Provide the (x, y) coordinate of the cell's center where the given text is located.  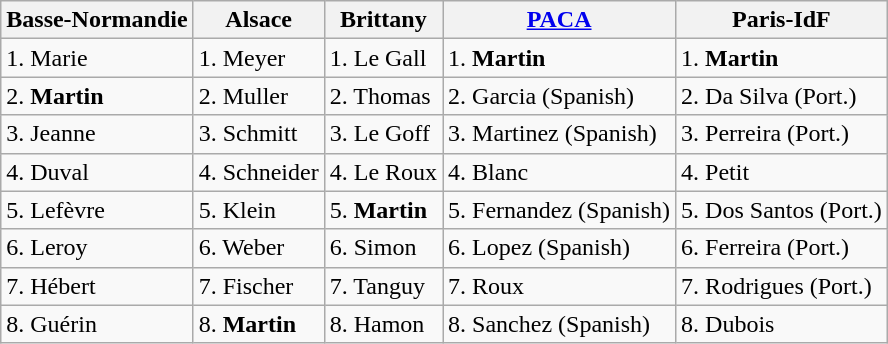
7. Hébert (97, 286)
8. Hamon (383, 324)
6. Weber (258, 248)
Paris-IdF (782, 20)
8. Guérin (97, 324)
5. Martin (383, 210)
8. Sanchez (Spanish) (560, 324)
3. Martinez (Spanish) (560, 134)
2. Garcia (Spanish) (560, 96)
3. Perreira (Port.) (782, 134)
5. Fernandez (Spanish) (560, 210)
Basse-Normandie (97, 20)
6. Lopez (Spanish) (560, 248)
4. Le Roux (383, 172)
1. Le Gall (383, 58)
6. Leroy (97, 248)
7. Rodrigues (Port.) (782, 286)
4. Petit (782, 172)
4. Schneider (258, 172)
5. Klein (258, 210)
5. Lefèvre (97, 210)
2. Martin (97, 96)
6. Simon (383, 248)
3. Jeanne (97, 134)
8. Martin (258, 324)
3. Le Goff (383, 134)
2. Muller (258, 96)
1. Marie (97, 58)
7. Tanguy (383, 286)
4. Duval (97, 172)
7. Fischer (258, 286)
2. Da Silva (Port.) (782, 96)
7. Roux (560, 286)
3. Schmitt (258, 134)
PACA (560, 20)
Alsace (258, 20)
8. Dubois (782, 324)
6. Ferreira (Port.) (782, 248)
2. Thomas (383, 96)
1. Meyer (258, 58)
5. Dos Santos (Port.) (782, 210)
4. Blanc (560, 172)
Brittany (383, 20)
